Provide the (x, y) coordinate of the cell's center where the given text is located.  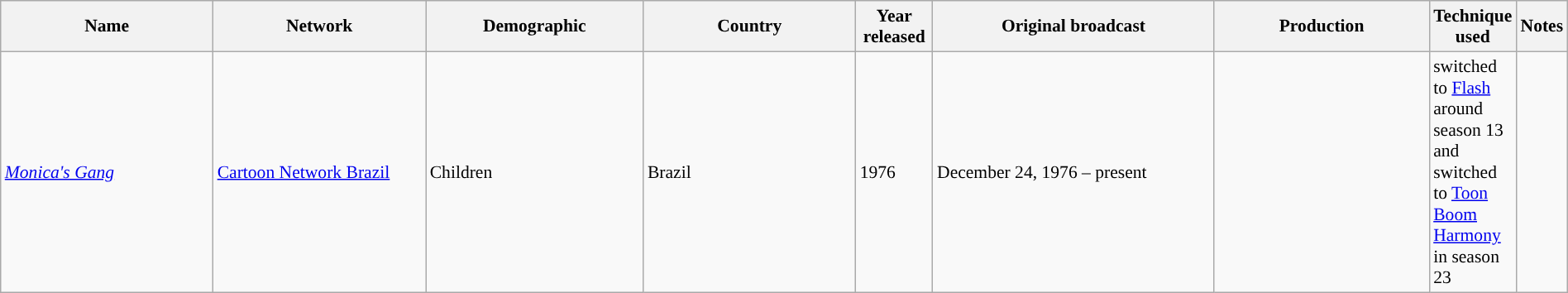
Original broadcast (1073, 26)
Monica's Gang (108, 172)
Demographic (534, 26)
Production (1322, 26)
December 24, 1976 – present (1073, 172)
Notes (1542, 26)
Technique used (1472, 26)
Children (534, 172)
Network (319, 26)
switched to Flash around season 13 and switched to Toon Boom Harmony in season 23 (1472, 172)
1976 (895, 172)
Yearreleased (895, 26)
Country (749, 26)
Cartoon Network Brazil (319, 172)
Name (108, 26)
Brazil (749, 172)
